Capture the cell that displays the provided text and extract its (X, Y) central coordinate. 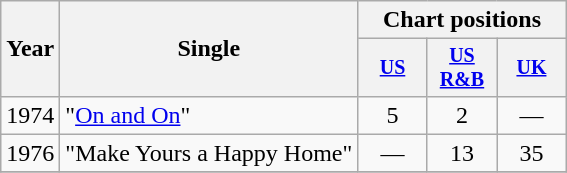
5 (392, 115)
13 (462, 153)
35 (532, 153)
UK (532, 68)
1974 (30, 115)
"On and On" (209, 115)
2 (462, 115)
USR&B (462, 68)
1976 (30, 153)
Year (30, 49)
"Make Yours a Happy Home" (209, 153)
Single (209, 49)
US (392, 68)
Chart positions (462, 20)
